Search for the cell housing the specified text and yield its (X, Y) center coordinate. 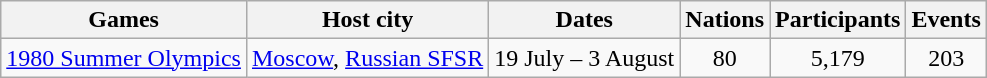
80 (725, 58)
Games (124, 20)
Dates (584, 20)
19 July – 3 August (584, 58)
Moscow, Russian SFSR (367, 58)
Participants (838, 20)
203 (946, 58)
Host city (367, 20)
1980 Summer Olympics (124, 58)
Events (946, 20)
Nations (725, 20)
5,179 (838, 58)
